Capture the cell that displays the provided text and extract its [x, y] central coordinate. 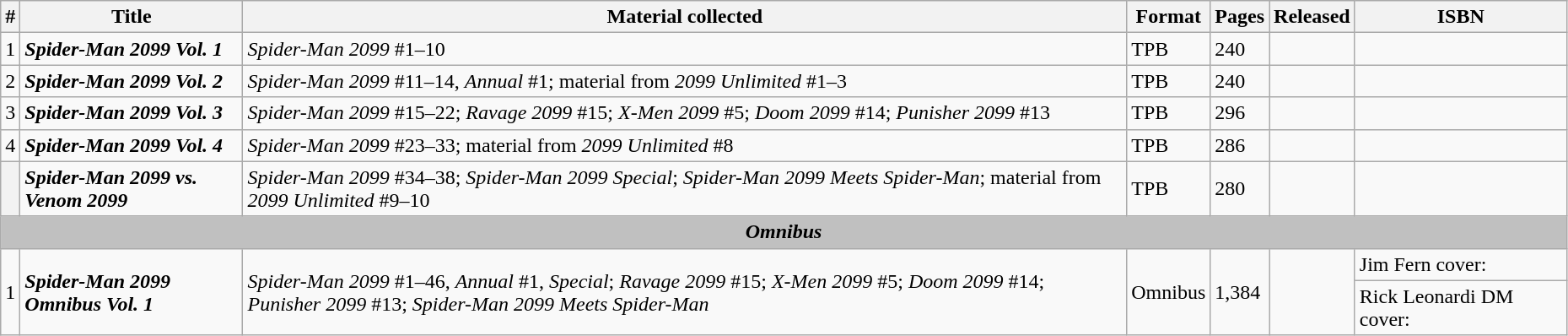
4 [10, 145]
Spider-Man 2099 Vol. 4 [132, 145]
Spider-Man 2099 #34–38; Spider-Man 2099 Special; Spider-Man 2099 Meets Spider-Man; material from 2099 Unlimited #9–10 [685, 189]
Spider-Man 2099 #11–14, Annual #1; material from 2099 Unlimited #1–3 [685, 81]
3 [10, 113]
ISBN [1461, 17]
Jim Fern cover: [1461, 264]
Spider-Man 2099 Vol. 3 [132, 113]
2 [10, 81]
Spider-Man 2099 #23–33; material from 2099 Unlimited #8 [685, 145]
286 [1240, 145]
Spider-Man 2099 Omnibus Vol. 1 [132, 292]
Rick Leonardi DM cover: [1461, 307]
Format [1169, 17]
Title [132, 17]
296 [1240, 113]
# [10, 17]
Spider-Man 2099 #1–10 [685, 49]
Pages [1240, 17]
Spider-Man 2099 Vol. 1 [132, 49]
Spider-Man 2099 vs. Venom 2099 [132, 189]
280 [1240, 189]
Released [1312, 17]
Spider-Man 2099 Vol. 2 [132, 81]
Material collected [685, 17]
Spider-Man 2099 #1–46, Annual #1, Special; Ravage 2099 #15; X-Men 2099 #5; Doom 2099 #14; Punisher 2099 #13; Spider-Man 2099 Meets Spider-Man [685, 292]
Spider-Man 2099 #15–22; Ravage 2099 #15; X-Men 2099 #5; Doom 2099 #14; Punisher 2099 #13 [685, 113]
1,384 [1240, 292]
